Return [X, Y] of the center of cell containing provided text 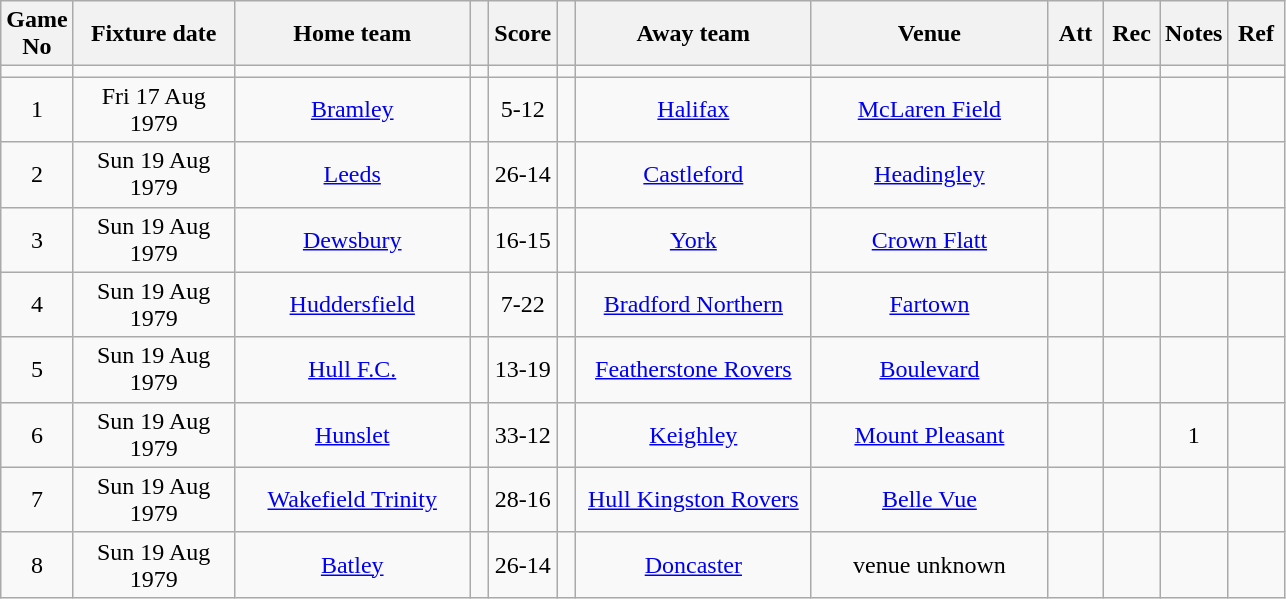
Castleford [693, 174]
7 [37, 500]
venue unknown [929, 564]
Crown Flatt [929, 240]
Mount Pleasant [929, 434]
28-16 [523, 500]
16-15 [523, 240]
4 [37, 304]
3 [37, 240]
7-22 [523, 304]
Hull Kingston Rovers [693, 500]
Dewsbury [352, 240]
McLaren Field [929, 110]
Notes [1194, 34]
Halifax [693, 110]
Away team [693, 34]
33-12 [523, 434]
Headingley [929, 174]
Leeds [352, 174]
8 [37, 564]
5-12 [523, 110]
Rec [1132, 34]
Fixture date [154, 34]
2 [37, 174]
Featherstone Rovers [693, 370]
Doncaster [693, 564]
Belle Vue [929, 500]
Keighley [693, 434]
Ref [1256, 34]
Huddersfield [352, 304]
York [693, 240]
Hull F.C. [352, 370]
5 [37, 370]
Home team [352, 34]
Game No [37, 34]
Hunslet [352, 434]
Wakefield Trinity [352, 500]
13-19 [523, 370]
Fartown [929, 304]
Bramley [352, 110]
Venue [929, 34]
Att [1075, 34]
Fri 17 Aug 1979 [154, 110]
Boulevard [929, 370]
6 [37, 434]
Score [523, 34]
Batley [352, 564]
Bradford Northern [693, 304]
